Pinpoint the cell where the given text exists, returning its [X, Y] midpoint coordinate. 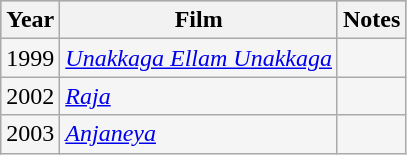
2003 [30, 134]
Film [199, 20]
Unakkaga Ellam Unakkaga [199, 58]
Anjaneya [199, 134]
2002 [30, 96]
Notes [371, 20]
1999 [30, 58]
Year [30, 20]
Raja [199, 96]
